Detect which cell encompasses the target text, then output its [x, y] center coordinate. 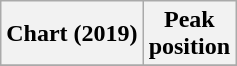
Peakposition [189, 34]
Chart (2019) [72, 34]
